Capture the cell that displays the provided text and extract its (x, y) central coordinate. 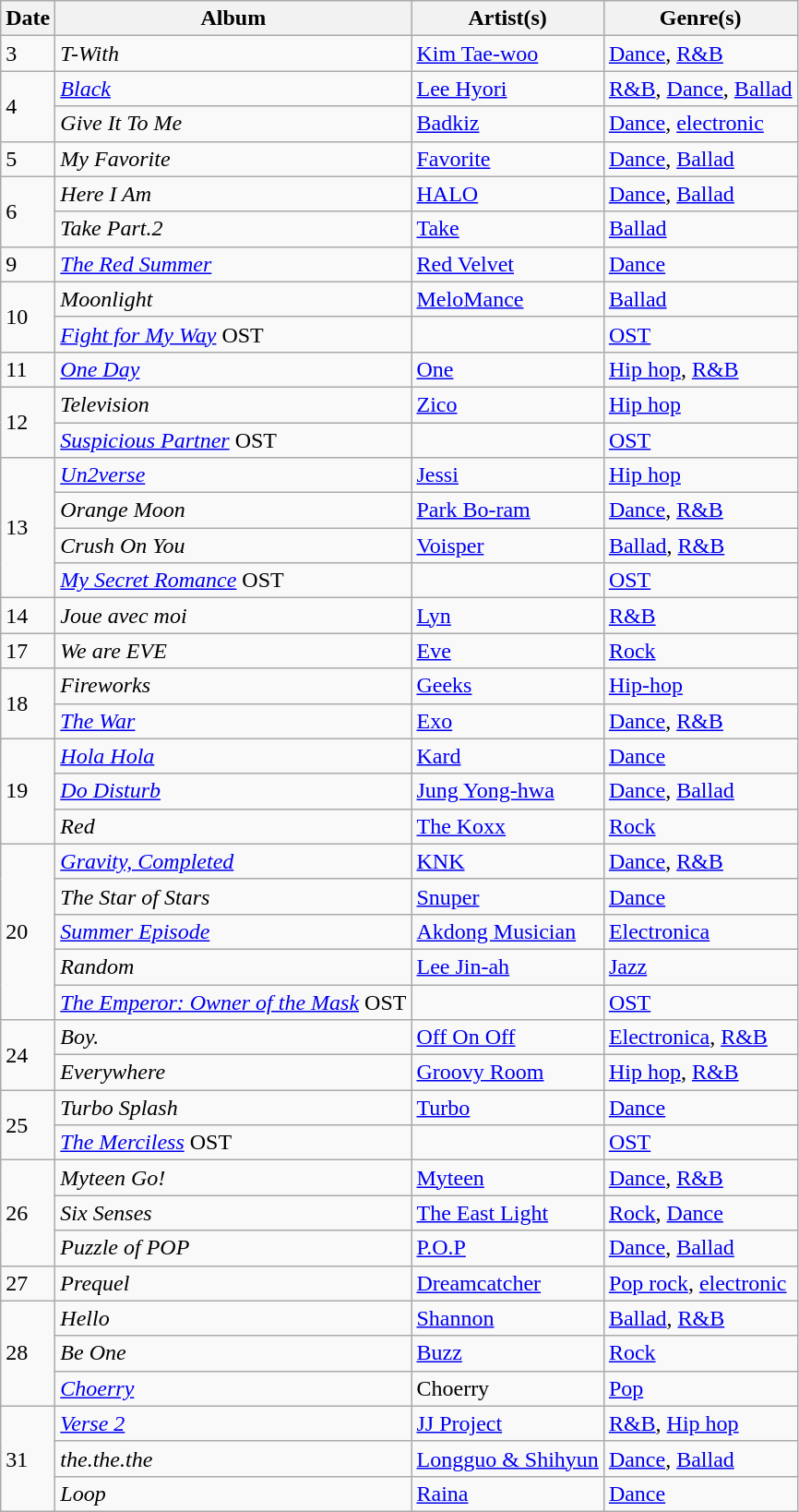
My Secret Romance OST (233, 581)
26 (28, 1213)
Red (233, 826)
Red Velvet (507, 264)
Joue avec moi (233, 616)
17 (28, 651)
Suspicious Partner OST (233, 440)
Fireworks (233, 686)
Longguo & Shihyun (507, 1458)
Exo (507, 721)
25 (28, 1125)
Kard (507, 756)
27 (28, 1283)
Take (507, 229)
Snuper (507, 896)
9 (28, 264)
Kim Tae-woo (507, 54)
Dreamcatcher (507, 1283)
Dance, electronic (700, 124)
Prequel (233, 1283)
Zico (507, 404)
the.the.the (233, 1458)
One (507, 369)
Moonlight (233, 299)
T-With (233, 54)
My Favorite (233, 159)
Voisper (507, 546)
HALO (507, 194)
Genre(s) (700, 18)
31 (28, 1458)
Lee Jin-ah (507, 966)
R&B, Dance, Ballad (700, 89)
The Red Summer (233, 264)
JJ Project (507, 1423)
Gravity, Completed (233, 861)
Random (233, 966)
Eve (507, 651)
11 (28, 369)
One Day (233, 369)
We are EVE (233, 651)
3 (28, 54)
13 (28, 528)
19 (28, 791)
MeloMance (507, 299)
Myteen (507, 1178)
Puzzle of POP (233, 1248)
Loop (233, 1494)
Black (233, 89)
KNK (507, 861)
P.O.P (507, 1248)
Raina (507, 1494)
Be One (233, 1353)
Electronica (700, 931)
28 (28, 1353)
Boy. (233, 1038)
Take Part.2 (233, 229)
18 (28, 703)
Artist(s) (507, 18)
4 (28, 106)
Hip-hop (700, 686)
Badkiz (507, 124)
The Merciless OST (233, 1143)
14 (28, 616)
Do Disturb (233, 791)
24 (28, 1055)
R&B (700, 616)
Jung Yong-hwa (507, 791)
Turbo Splash (233, 1108)
Summer Episode (233, 931)
Hola Hola (233, 756)
Verse 2 (233, 1423)
The War (233, 721)
The Emperor: Owner of the Mask OST (233, 1002)
Myteen Go! (233, 1178)
Pop (700, 1388)
The Koxx (507, 826)
Here I Am (233, 194)
Lee Hyori (507, 89)
The Star of Stars (233, 896)
Fight for My Way OST (233, 334)
Un2verse (233, 475)
10 (28, 317)
The East Light (507, 1213)
Six Senses (233, 1213)
Everywhere (233, 1073)
Park Bo-ram (507, 510)
Album (233, 18)
Hello (233, 1318)
Electronica, R&B (700, 1038)
Crush On You (233, 546)
Television (233, 404)
Favorite (507, 159)
Orange Moon (233, 510)
Jazz (700, 966)
Buzz (507, 1353)
Akdong Musician (507, 931)
Turbo (507, 1108)
Groovy Room (507, 1073)
Geeks (507, 686)
Off On Off (507, 1038)
6 (28, 211)
Jessi (507, 475)
Lyn (507, 616)
Give It To Me (233, 124)
R&B, Hip hop (700, 1423)
Date (28, 18)
Rock, Dance (700, 1213)
Shannon (507, 1318)
20 (28, 931)
Pop rock, electronic (700, 1283)
5 (28, 159)
12 (28, 422)
